Search for the cell housing the specified text and yield its [x, y] center coordinate. 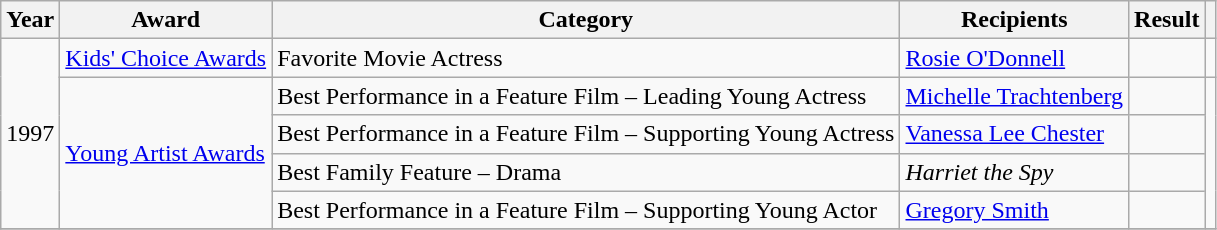
Vanessa Lee Chester [1014, 134]
Kids' Choice Awards [166, 58]
Gregory Smith [1014, 210]
Recipients [1014, 20]
1997 [30, 134]
Michelle Trachtenberg [1014, 96]
Best Performance in a Feature Film – Supporting Young Actress [586, 134]
Best Family Feature – Drama [586, 172]
Award [166, 20]
Category [586, 20]
Best Performance in a Feature Film – Leading Young Actress [586, 96]
Young Artist Awards [166, 153]
Best Performance in a Feature Film – Supporting Young Actor [586, 210]
Favorite Movie Actress [586, 58]
Result [1167, 20]
Rosie O'Donnell [1014, 58]
Year [30, 20]
Harriet the Spy [1014, 172]
